Detect which cell encompasses the target text, then output its (x, y) center coordinate. 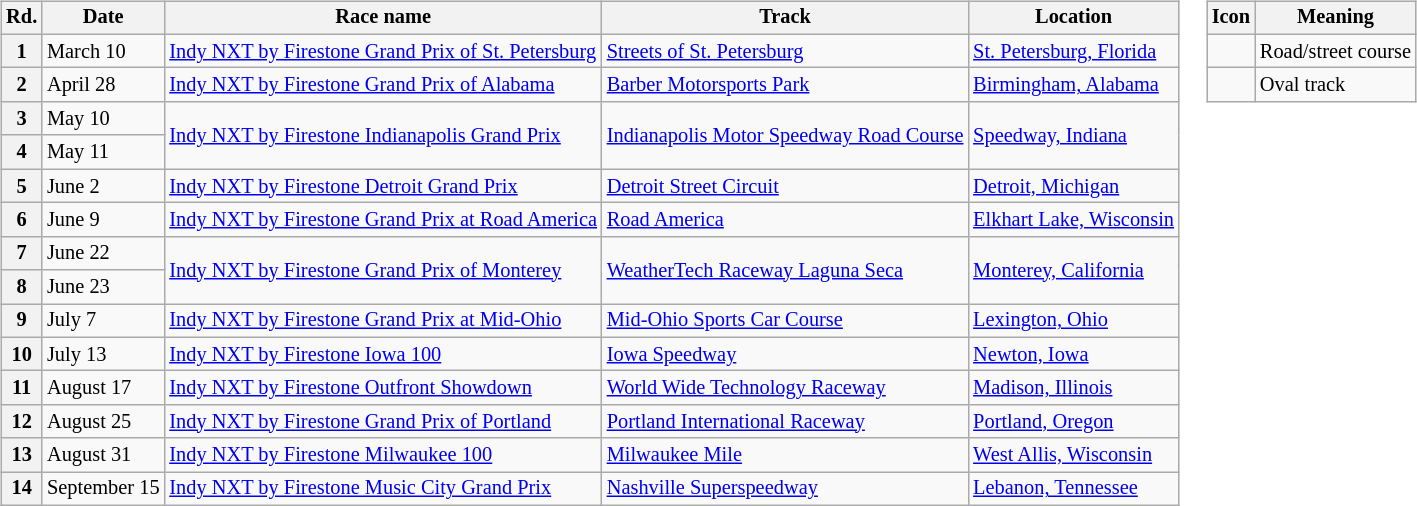
Icon (1231, 18)
4 (22, 152)
3 (22, 119)
September 15 (103, 489)
World Wide Technology Raceway (785, 388)
Track (785, 18)
July 7 (103, 321)
Portland, Oregon (1074, 422)
Indianapolis Motor Speedway Road Course (785, 136)
Indy NXT by Firestone Music City Grand Prix (382, 489)
14 (22, 489)
Indy NXT by Firestone Grand Prix at Mid-Ohio (382, 321)
Madison, Illinois (1074, 388)
Location (1074, 18)
Detroit, Michigan (1074, 186)
Monterey, California (1074, 270)
Indy NXT by Firestone Iowa 100 (382, 354)
Birmingham, Alabama (1074, 85)
Indy NXT by Firestone Indianapolis Grand Prix (382, 136)
Detroit Street Circuit (785, 186)
Mid-Ohio Sports Car Course (785, 321)
Indy NXT by Firestone Detroit Grand Prix (382, 186)
July 13 (103, 354)
2 (22, 85)
Indy NXT by Firestone Grand Prix at Road America (382, 220)
West Allis, Wisconsin (1074, 455)
WeatherTech Raceway Laguna Seca (785, 270)
April 28 (103, 85)
August 17 (103, 388)
Newton, Iowa (1074, 354)
Portland International Raceway (785, 422)
7 (22, 253)
Rd. (22, 18)
Milwaukee Mile (785, 455)
Indy NXT by Firestone Grand Prix of Portland (382, 422)
12 (22, 422)
March 10 (103, 51)
Oval track (1336, 85)
Road/street course (1336, 51)
Nashville Superspeedway (785, 489)
Road America (785, 220)
August 31 (103, 455)
Race name (382, 18)
Indy NXT by Firestone Outfront Showdown (382, 388)
June 9 (103, 220)
Speedway, Indiana (1074, 136)
Indy NXT by Firestone Grand Prix of Alabama (382, 85)
9 (22, 321)
Indy NXT by Firestone Milwaukee 100 (382, 455)
Indy NXT by Firestone Grand Prix of St. Petersburg (382, 51)
June 23 (103, 287)
13 (22, 455)
8 (22, 287)
6 (22, 220)
Lebanon, Tennessee (1074, 489)
Streets of St. Petersburg (785, 51)
Lexington, Ohio (1074, 321)
St. Petersburg, Florida (1074, 51)
Date (103, 18)
11 (22, 388)
1 (22, 51)
Iowa Speedway (785, 354)
Indy NXT by Firestone Grand Prix of Monterey (382, 270)
Meaning (1336, 18)
May 10 (103, 119)
Barber Motorsports Park (785, 85)
5 (22, 186)
Elkhart Lake, Wisconsin (1074, 220)
June 2 (103, 186)
10 (22, 354)
June 22 (103, 253)
May 11 (103, 152)
August 25 (103, 422)
